Return (x, y) of the center of cell containing provided text 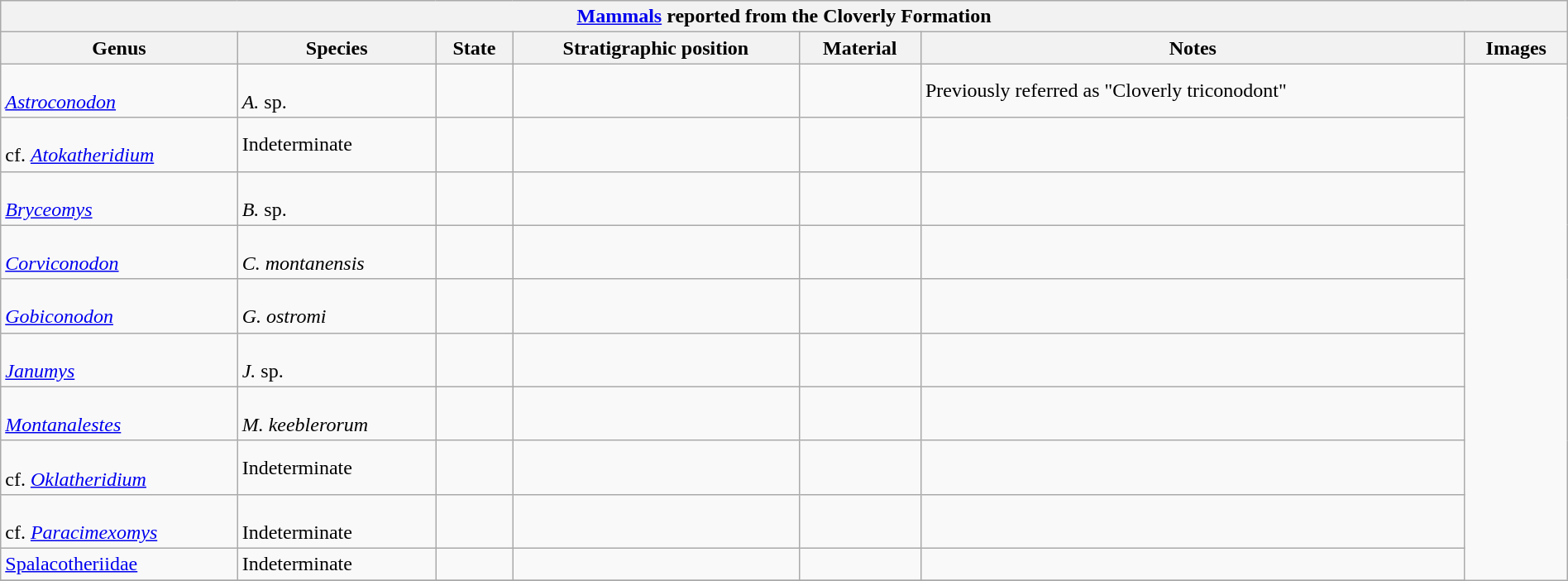
Images (1516, 48)
Corviconodon (119, 252)
Bryceomys (119, 199)
Previously referred as "Cloverly triconodont" (1193, 91)
cf. Oklatheridium (119, 467)
Gobiconodon (119, 306)
Montanalestes (119, 414)
J. sp. (337, 359)
Genus (119, 48)
Species (337, 48)
Spalacotheriidae (119, 564)
cf. Paracimexomys (119, 521)
Notes (1193, 48)
B. sp. (337, 199)
Material (860, 48)
Mammals reported from the Cloverly Formation (784, 17)
Stratigraphic position (656, 48)
Janumys (119, 359)
G. ostromi (337, 306)
M. keeblerorum (337, 414)
cf. Atokatheridium (119, 144)
Astroconodon (119, 91)
A. sp. (337, 91)
State (475, 48)
C. montanensis (337, 252)
